Determine the (x, y) coordinate at the center of the cell enclosing the given text.  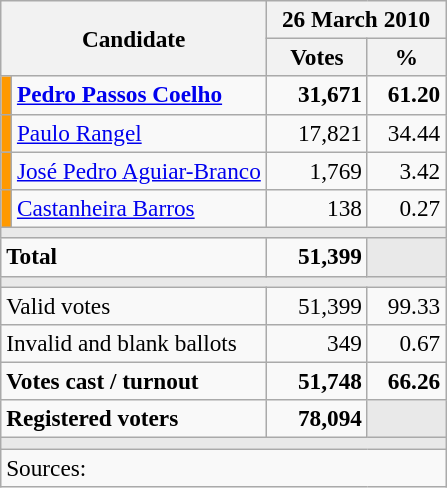
Votes cast / turnout (134, 381)
Registered voters (134, 419)
0.67 (406, 343)
José Pedro Aguiar-Branco (140, 170)
0.27 (406, 208)
Paulo Rangel (140, 133)
349 (318, 343)
Votes (318, 57)
Invalid and blank ballots (134, 343)
3.42 (406, 170)
Total (134, 257)
66.26 (406, 381)
Valid votes (134, 305)
Castanheira Barros (140, 208)
51,748 (318, 381)
Sources: (224, 467)
1,769 (318, 170)
78,094 (318, 419)
% (406, 57)
Candidate (134, 38)
Pedro Passos Coelho (140, 95)
138 (318, 208)
31,671 (318, 95)
17,821 (318, 133)
34.44 (406, 133)
99.33 (406, 305)
26 March 2010 (356, 19)
61.20 (406, 95)
